Capture the cell that displays the provided text and extract its (x, y) central coordinate. 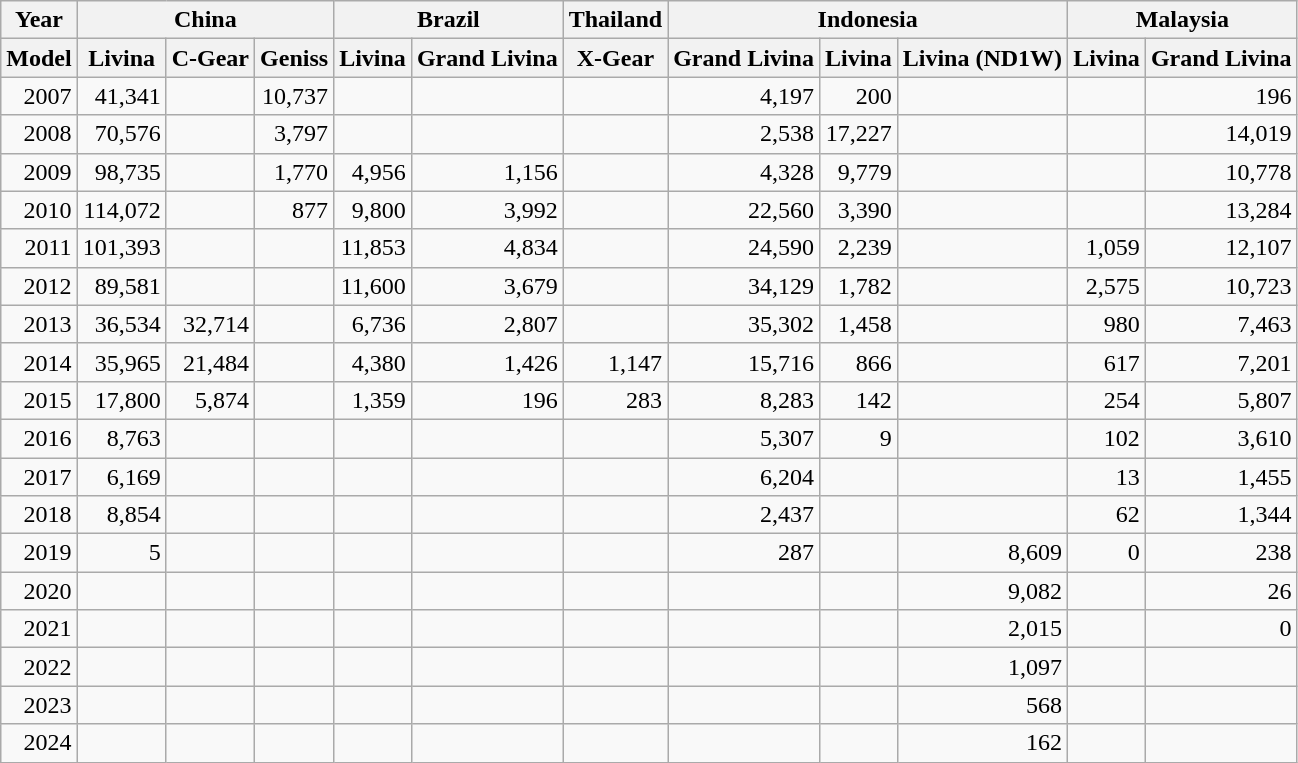
2016 (39, 438)
4,197 (744, 96)
114,072 (122, 210)
617 (1107, 362)
89,581 (122, 286)
Livina (ND1W) (982, 58)
1,455 (1221, 477)
3,390 (858, 210)
34,129 (744, 286)
287 (744, 553)
3,610 (1221, 438)
1,770 (294, 172)
2022 (39, 667)
1,059 (1107, 248)
2017 (39, 477)
2,239 (858, 248)
Model (39, 58)
2015 (39, 400)
2010 (39, 210)
568 (982, 705)
2,538 (744, 134)
2,575 (1107, 286)
877 (294, 210)
101,393 (122, 248)
1,359 (373, 400)
2012 (39, 286)
12,107 (1221, 248)
6,204 (744, 477)
2019 (39, 553)
8,763 (122, 438)
2009 (39, 172)
2,015 (982, 629)
2007 (39, 96)
1,344 (1221, 515)
2020 (39, 591)
7,201 (1221, 362)
980 (1107, 324)
11,853 (373, 248)
3,797 (294, 134)
238 (1221, 553)
8,283 (744, 400)
5,874 (210, 400)
8,609 (982, 553)
41,341 (122, 96)
4,328 (744, 172)
32,714 (210, 324)
2008 (39, 134)
22,560 (744, 210)
4,380 (373, 362)
9 (858, 438)
2023 (39, 705)
C-Gear (210, 58)
142 (858, 400)
70,576 (122, 134)
162 (982, 743)
200 (858, 96)
2024 (39, 743)
2,807 (487, 324)
13,284 (1221, 210)
3,679 (487, 286)
10,778 (1221, 172)
11,600 (373, 286)
4,956 (373, 172)
10,723 (1221, 286)
Brazil (449, 20)
62 (1107, 515)
6,736 (373, 324)
Indonesia (868, 20)
2013 (39, 324)
2,437 (744, 515)
5 (122, 553)
26 (1221, 591)
2011 (39, 248)
14,019 (1221, 134)
866 (858, 362)
1,156 (487, 172)
102 (1107, 438)
1,097 (982, 667)
9,779 (858, 172)
Year (39, 20)
Malaysia (1183, 20)
Geniss (294, 58)
5,807 (1221, 400)
3,992 (487, 210)
13 (1107, 477)
283 (615, 400)
X-Gear (615, 58)
8,854 (122, 515)
7,463 (1221, 324)
1,426 (487, 362)
24,590 (744, 248)
China (205, 20)
35,965 (122, 362)
1,782 (858, 286)
17,227 (858, 134)
2018 (39, 515)
2021 (39, 629)
35,302 (744, 324)
1,147 (615, 362)
6,169 (122, 477)
5,307 (744, 438)
4,834 (487, 248)
36,534 (122, 324)
98,735 (122, 172)
21,484 (210, 362)
10,737 (294, 96)
17,800 (122, 400)
Thailand (615, 20)
9,800 (373, 210)
2014 (39, 362)
1,458 (858, 324)
15,716 (744, 362)
254 (1107, 400)
9,082 (982, 591)
